Find where the given text appears and provide that cell's center as (X, Y) coordinate. 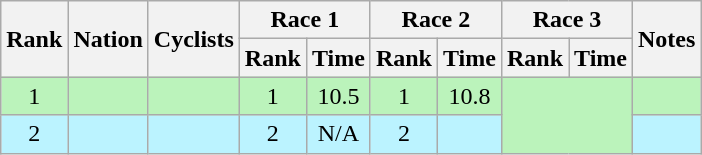
10.8 (469, 96)
Cyclists (194, 39)
Race 1 (304, 20)
N/A (338, 134)
10.5 (338, 96)
Nation (108, 39)
Notes (667, 39)
Race 3 (566, 20)
Race 2 (436, 20)
